Scan for the cell matching the given text and deliver its [x, y] coordinate at center. 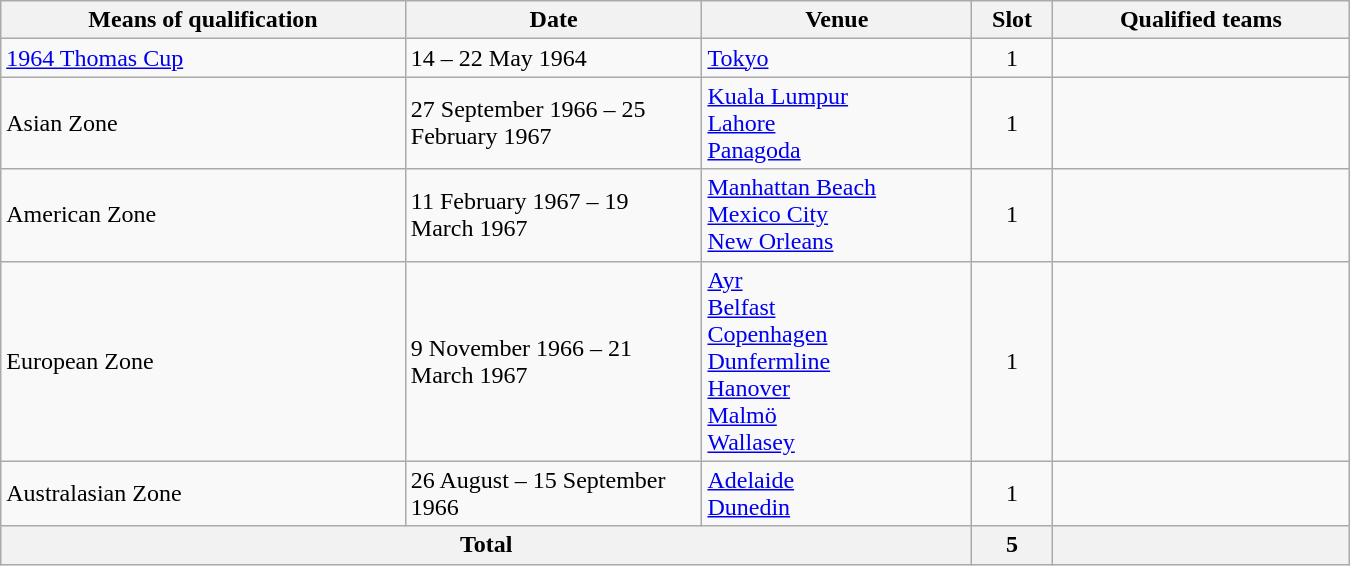
Manhattan BeachMexico CityNew Orleans [837, 215]
AdelaideDunedin [837, 494]
Kuala LumpurLahorePanagoda [837, 123]
Tokyo [837, 58]
26 August – 15 September 1966 [554, 494]
American Zone [204, 215]
5 [1012, 545]
Venue [837, 20]
27 September 1966 – 25 February 1967 [554, 123]
1964 Thomas Cup [204, 58]
Date [554, 20]
Qualified teams [1202, 20]
14 – 22 May 1964 [554, 58]
European Zone [204, 361]
11 February 1967 – 19 March 1967 [554, 215]
9 November 1966 – 21 March 1967 [554, 361]
AyrBelfastCopenhagenDunfermlineHanoverMalmöWallasey [837, 361]
Slot [1012, 20]
Australasian Zone [204, 494]
Means of qualification [204, 20]
Asian Zone [204, 123]
Total [486, 545]
